Provide the [x, y] coordinate of the cell's center where the given text is located.  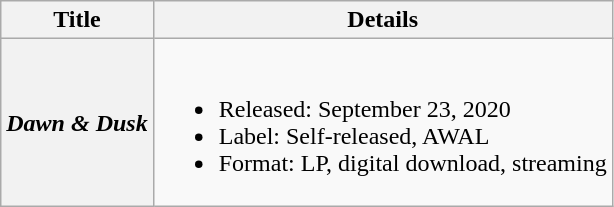
Dawn & Dusk [77, 122]
Details [382, 20]
Released: September 23, 2020Label: Self-released, AWALFormat: LP, digital download, streaming [382, 122]
Title [77, 20]
